Capture the cell that displays the provided text and extract its (X, Y) central coordinate. 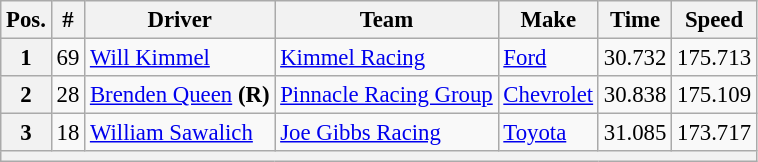
Pos. (26, 20)
Kimmel Racing (386, 58)
31.085 (634, 133)
3 (26, 133)
2 (26, 95)
Brenden Queen (R) (180, 95)
Team (386, 20)
William Sawalich (180, 133)
30.838 (634, 95)
Driver (180, 20)
175.713 (714, 58)
Pinnacle Racing Group (386, 95)
Make (548, 20)
Time (634, 20)
Joe Gibbs Racing (386, 133)
Will Kimmel (180, 58)
1 (26, 58)
18 (68, 133)
173.717 (714, 133)
28 (68, 95)
# (68, 20)
Ford (548, 58)
30.732 (634, 58)
Toyota (548, 133)
Chevrolet (548, 95)
175.109 (714, 95)
69 (68, 58)
Speed (714, 20)
